For the text-containing cell, return its midpoint in [X, Y] coordinate format. 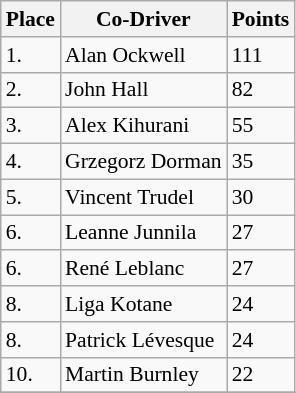
82 [261, 90]
3. [30, 126]
John Hall [144, 90]
Liga Kotane [144, 304]
1. [30, 55]
Grzegorz Dorman [144, 162]
35 [261, 162]
10. [30, 375]
Vincent Trudel [144, 197]
Alex Kihurani [144, 126]
5. [30, 197]
111 [261, 55]
Points [261, 19]
Co-Driver [144, 19]
Alan Ockwell [144, 55]
4. [30, 162]
Leanne Junnila [144, 233]
22 [261, 375]
55 [261, 126]
30 [261, 197]
2. [30, 90]
Place [30, 19]
Martin Burnley [144, 375]
Patrick Lévesque [144, 340]
René Leblanc [144, 269]
